Output the (X, Y) coordinate of the center of the cell containing the given text.  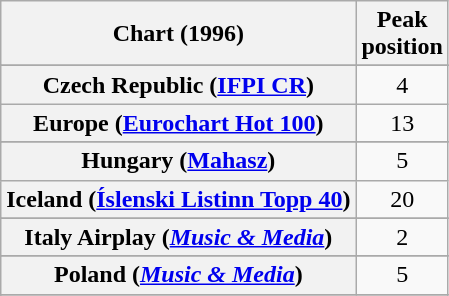
20 (402, 199)
Chart (1996) (178, 34)
Peakposition (402, 34)
Europe (Eurochart Hot 100) (178, 123)
Italy Airplay (Music & Media) (178, 237)
Czech Republic (IFPI CR) (178, 85)
13 (402, 123)
4 (402, 85)
Poland (Music & Media) (178, 275)
2 (402, 237)
Hungary (Mahasz) (178, 161)
Iceland (Íslenski Listinn Topp 40) (178, 199)
